Provide the (x, y) coordinate of the cell's center where the given text is located.  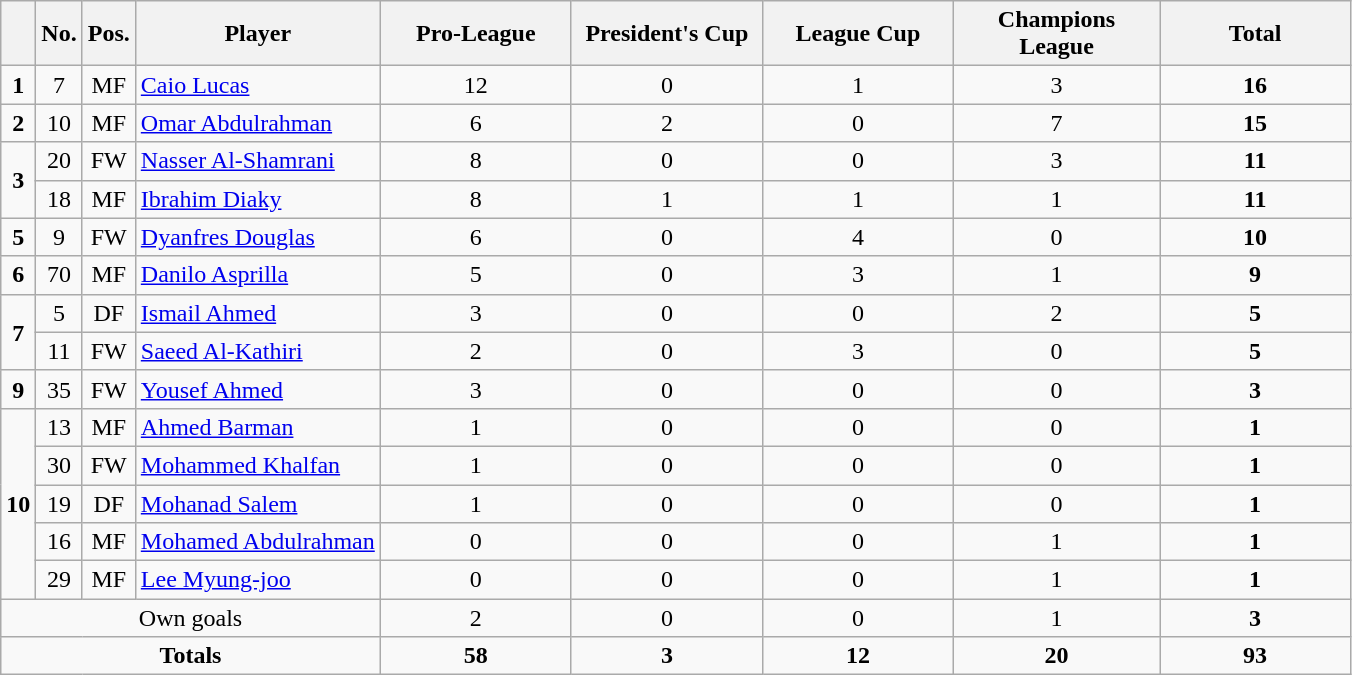
Danilo Asprilla (258, 275)
Caio Lucas (258, 85)
18 (59, 199)
Own goals (191, 618)
29 (59, 580)
58 (476, 656)
19 (59, 503)
35 (59, 389)
Omar Abdulrahman (258, 123)
30 (59, 465)
Totals (191, 656)
Total (1256, 34)
Nasser Al-Shamrani (258, 161)
Player (258, 34)
Mohammed Khalfan (258, 465)
15 (1256, 123)
Champions League (1056, 34)
President's Cup (666, 34)
Ismail Ahmed (258, 313)
No. (59, 34)
Ibrahim Diaky (258, 199)
League Cup (858, 34)
Ahmed Barman (258, 427)
Pro-League (476, 34)
Yousef Ahmed (258, 389)
Saeed Al-Kathiri (258, 351)
Dyanfres Douglas (258, 237)
Mohamed Abdulrahman (258, 542)
4 (858, 237)
93 (1256, 656)
Pos. (108, 34)
Mohanad Salem (258, 503)
70 (59, 275)
Lee Myung-joo (258, 580)
13 (59, 427)
